Return the (x, y) coordinate for the center point of the cell that contains the specified text.  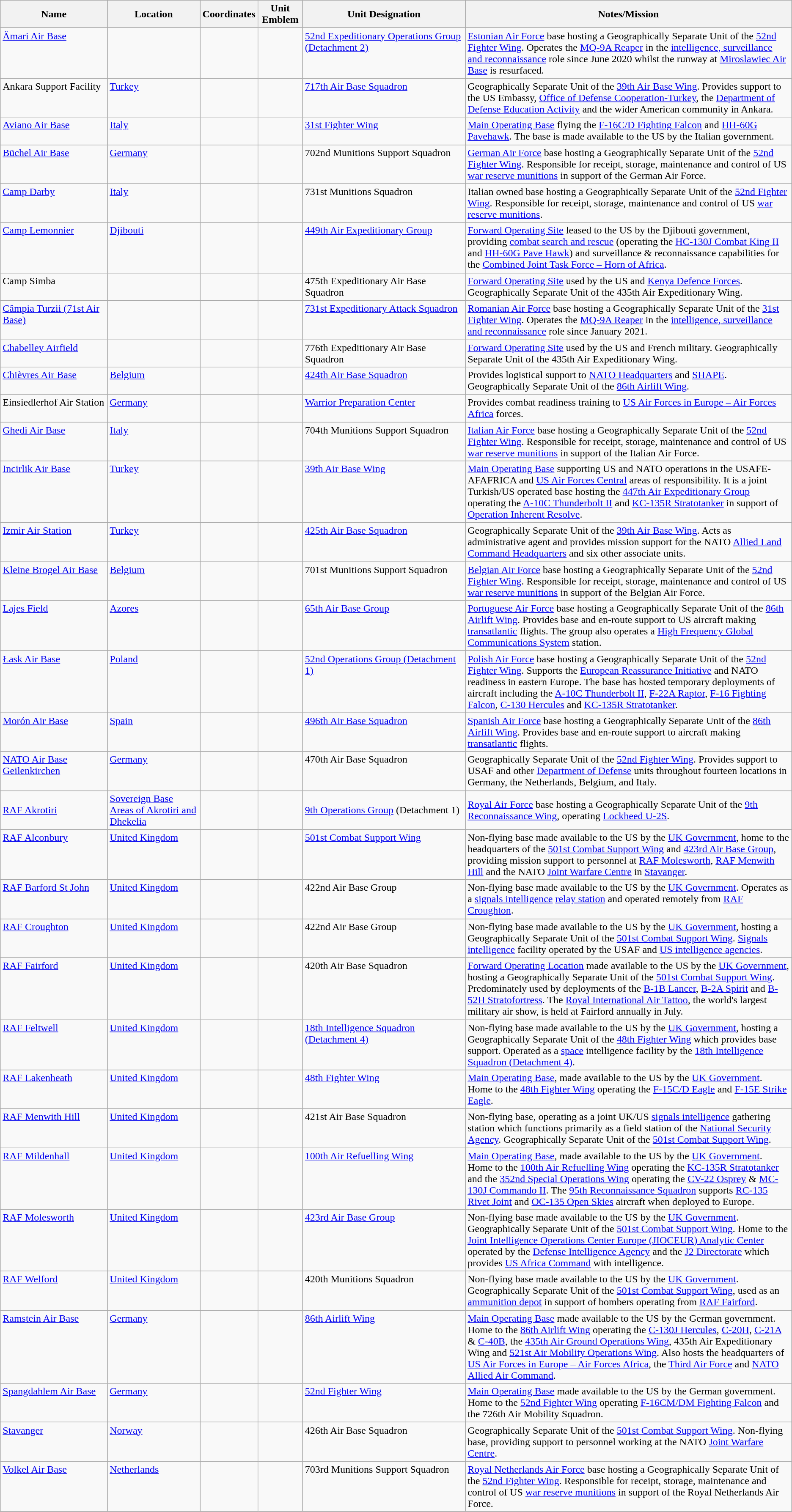
RAF Menwith Hill (54, 1128)
RAF Molesworth (54, 1240)
Sovereign Base Areas of Akrotiri and Dhekelia (154, 810)
Main Operating Base, made available to the US by the UK Government. Home to the 48th Fighter Wing operating the F-15C/D Eagle and F-15E Strike Eagle. (629, 1089)
426th Air Base Squadron (384, 1442)
52nd Expeditionary Operations Group (Detachment 2) (384, 53)
Warrior Preparation Center (384, 408)
Spangdahlem Air Base (54, 1403)
501st Combat Support Wing (384, 854)
Name (54, 14)
NATO Air Base Geilenkirchen (54, 771)
RAF Barford St John (54, 899)
Kleine Brogel Air Base (54, 581)
475th Expeditionary Air Base Squadron (384, 287)
Netherlands (154, 1486)
703rd Munitions Support Squadron (384, 1486)
Câmpia Turzii (71st Air Base) (54, 320)
Provides logistical support to NATO Headquarters and SHAPE. Geographically Separate Unit of the 86th Airlift Wing. (629, 381)
31st Fighter Wing (384, 131)
Coordinates (229, 14)
Spain (154, 732)
Unit Designation (384, 14)
Royal Air Force base hosting a Geographically Separate Unit of the 9th Reconnaissance Wing, operating Lockheed U-2S. (629, 810)
425th Air Base Squadron (384, 542)
Unit Emblem (280, 14)
Stavanger (54, 1442)
Morón Air Base (54, 732)
731st Munitions Squadron (384, 203)
423rd Air Base Group (384, 1240)
RAF Croughton (54, 938)
RAF Welford (54, 1291)
Notes/Mission (629, 14)
Ämari Air Base (54, 53)
Azores (154, 626)
Volkel Air Base (54, 1486)
RAF Lakenheath (54, 1089)
Camp Darby (54, 203)
776th Expeditionary Air Base Squadron (384, 353)
Łask Air Base (54, 682)
717th Air Base Squadron (384, 98)
420th Air Base Squadron (384, 988)
86th Airlift Wing (384, 1347)
100th Air Refuelling Wing (384, 1179)
731st Expeditionary Attack Squadron (384, 320)
Chabelley Airfield (54, 353)
Poland (154, 682)
65th Air Base Group (384, 626)
52nd Fighter Wing (384, 1403)
Lajes Field (54, 626)
Izmir Air Station (54, 542)
RAF Akrotiri (54, 810)
Forward Operating Site used by the US and French military. Geographically Separate Unit of the 435th Air Expeditionary Wing. (629, 353)
RAF Mildenhall (54, 1179)
Chièvres Air Base (54, 381)
Djibouti (154, 248)
Norway (154, 1442)
Ramstein Air Base (54, 1347)
496th Air Base Squadron (384, 732)
48th Fighter Wing (384, 1089)
704th Munitions Support Squadron (384, 442)
Forward Operating Site used by the US and Kenya Defence Forces. Geographically Separate Unit of the 435th Air Expeditionary Wing. (629, 287)
449th Air Expeditionary Group (384, 248)
9th Operations Group (Detachment 1) (384, 810)
Aviano Air Base (54, 131)
Camp Lemonnier (54, 248)
Incirlik Air Base (54, 492)
Main Operating Base flying the F-16C/D Fighting Falcon and HH-60G Pavehawk. The base is made available to the US by the Italian government. (629, 131)
470th Air Base Squadron (384, 771)
39th Air Base Wing (384, 492)
18th Intelligence Squadron (Detachment 4) (384, 1045)
RAF Fairford (54, 988)
Camp Simba (54, 287)
424th Air Base Squadron (384, 381)
701st Munitions Support Squadron (384, 581)
702nd Munitions Support Squadron (384, 164)
Einsiedlerhof Air Station (54, 408)
RAF Alconbury (54, 854)
Büchel Air Base (54, 164)
Ankara Support Facility (54, 98)
421st Air Base Squadron (384, 1128)
52nd Operations Group (Detachment 1) (384, 682)
Location (154, 14)
RAF Feltwell (54, 1045)
Provides combat readiness training to US Air Forces in Europe – Air Forces Africa forces. (629, 408)
Ghedi Air Base (54, 442)
420th Munitions Squadron (384, 1291)
